Detect which cell encompasses the target text, then output its (X, Y) center coordinate. 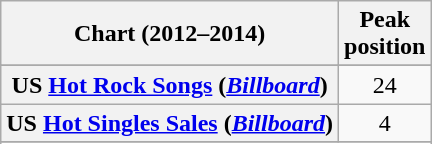
4 (385, 123)
Chart (2012–2014) (170, 34)
US Hot Rock Songs (Billboard) (170, 85)
US Hot Singles Sales (Billboard) (170, 123)
Peakposition (385, 34)
24 (385, 85)
